Capture the cell that displays the provided text and extract its (x, y) central coordinate. 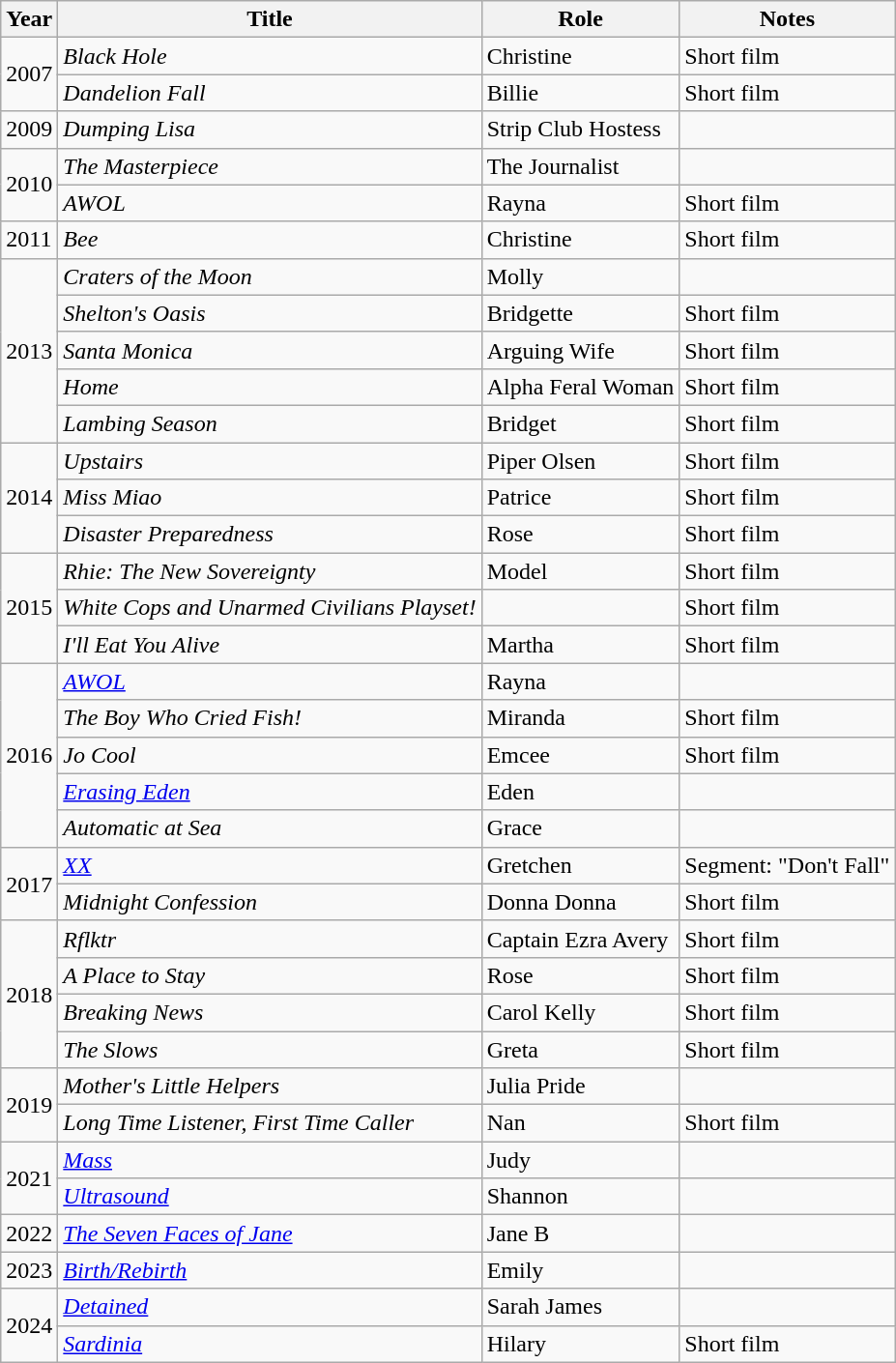
2007 (29, 74)
Breaking News (270, 1012)
2011 (29, 240)
2024 (29, 1325)
Emily (580, 1270)
2009 (29, 130)
Dandelion Fall (270, 93)
Upstairs (270, 461)
2016 (29, 755)
2019 (29, 1105)
Jane B (580, 1233)
XX (270, 865)
Strip Club Hostess (580, 130)
Craters of the Moon (270, 276)
Dumping Lisa (270, 130)
2023 (29, 1270)
Sarah James (580, 1307)
Model (580, 571)
Bridgette (580, 313)
Emcee (580, 755)
Miss Miao (270, 498)
Eden (580, 792)
Greta (580, 1049)
White Cops and Unarmed Civilians Playset! (270, 608)
Mass (270, 1160)
A Place to Stay (270, 975)
Birth/Rebirth (270, 1270)
Jo Cool (270, 755)
Martha (580, 645)
Long Time Listener, First Time Caller (270, 1123)
Home (270, 387)
2021 (29, 1178)
Carol Kelly (580, 1012)
Detained (270, 1307)
Erasing Eden (270, 792)
Molly (580, 276)
2013 (29, 350)
Segment: "Don't Fall" (787, 865)
Bridget (580, 423)
Judy (580, 1160)
The Slows (270, 1049)
Shelton's Oasis (270, 313)
Notes (787, 19)
Title (270, 19)
2010 (29, 185)
2018 (29, 994)
The Masterpiece (270, 166)
2017 (29, 884)
Alpha Feral Woman (580, 387)
Rhie: The New Sovereignty (270, 571)
2014 (29, 498)
Miranda (580, 718)
The Boy Who Cried Fish! (270, 718)
Hilary (580, 1344)
Automatic at Sea (270, 828)
Arguing Wife (580, 350)
Disaster Preparedness (270, 535)
Midnight Confession (270, 902)
Shannon (580, 1197)
Billie (580, 93)
2022 (29, 1233)
Julia Pride (580, 1087)
Grace (580, 828)
Donna Donna (580, 902)
Santa Monica (270, 350)
The Seven Faces of Jane (270, 1233)
Piper Olsen (580, 461)
I'll Eat You Alive (270, 645)
Nan (580, 1123)
Bee (270, 240)
Gretchen (580, 865)
2015 (29, 608)
Rflktr (270, 939)
Year (29, 19)
Ultrasound (270, 1197)
The Journalist (580, 166)
Lambing Season (270, 423)
Captain Ezra Avery (580, 939)
Sardinia (270, 1344)
Patrice (580, 498)
Black Hole (270, 56)
Role (580, 19)
Mother's Little Helpers (270, 1087)
